Identify which cell holds the provided text, then report its (x, y) central coordinate. 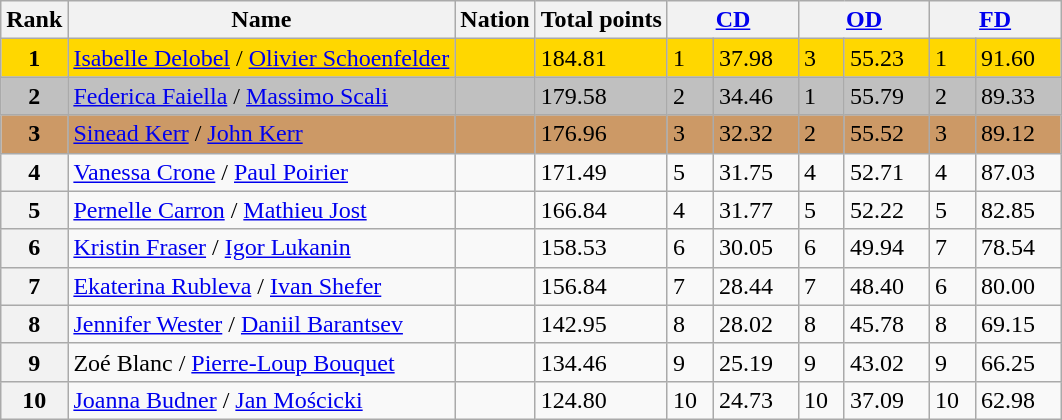
48.40 (886, 286)
124.80 (601, 400)
89.33 (1018, 96)
66.25 (1018, 362)
52.22 (886, 210)
49.94 (886, 248)
Zoé Blanc / Pierre-Loup Bouquet (262, 362)
OD (864, 20)
43.02 (886, 362)
Name (262, 20)
91.60 (1018, 58)
158.53 (601, 248)
171.49 (601, 172)
Pernelle Carron / Mathieu Jost (262, 210)
31.77 (756, 210)
Vanessa Crone / Paul Poirier (262, 172)
Federica Faiella / Massimo Scali (262, 96)
Rank (34, 20)
45.78 (886, 324)
25.19 (756, 362)
55.23 (886, 58)
52.71 (886, 172)
82.85 (1018, 210)
179.58 (601, 96)
24.73 (756, 400)
37.09 (886, 400)
CD (732, 20)
37.98 (756, 58)
Total points (601, 20)
30.05 (756, 248)
Sinead Kerr / John Kerr (262, 134)
156.84 (601, 286)
Isabelle Delobel / Olivier Schoenfelder (262, 58)
Kristin Fraser / Igor Lukanin (262, 248)
176.96 (601, 134)
34.46 (756, 96)
32.32 (756, 134)
80.00 (1018, 286)
55.52 (886, 134)
87.03 (1018, 172)
31.75 (756, 172)
69.15 (1018, 324)
Nation (495, 20)
55.79 (886, 96)
134.46 (601, 362)
FD (996, 20)
142.95 (601, 324)
28.44 (756, 286)
89.12 (1018, 134)
184.81 (601, 58)
Joanna Budner / Jan Mościcki (262, 400)
28.02 (756, 324)
Ekaterina Rubleva / Ivan Shefer (262, 286)
62.98 (1018, 400)
78.54 (1018, 248)
Jennifer Wester / Daniil Barantsev (262, 324)
166.84 (601, 210)
